Return [x, y] of the center of cell containing provided text 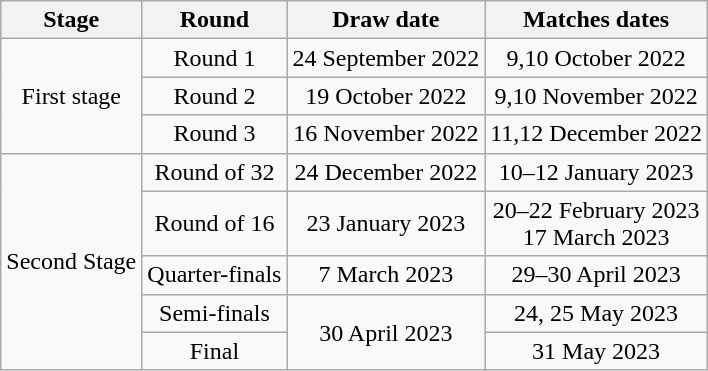
31 May 2023 [596, 351]
19 October 2022 [386, 96]
First stage [72, 96]
Round [214, 20]
10–12 January 2023 [596, 172]
24 December 2022 [386, 172]
Final [214, 351]
Second Stage [72, 262]
9,10 November 2022 [596, 96]
Round 1 [214, 58]
Stage [72, 20]
Draw date [386, 20]
24, 25 May 2023 [596, 313]
Semi-finals [214, 313]
Round 2 [214, 96]
23 January 2023 [386, 224]
24 September 2022 [386, 58]
20–22 February 202317 March 2023 [596, 224]
16 November 2022 [386, 134]
Matches dates [596, 20]
9,10 October 2022 [596, 58]
11,12 December 2022 [596, 134]
Round 3 [214, 134]
Round of 32 [214, 172]
30 April 2023 [386, 332]
7 March 2023 [386, 275]
29–30 April 2023 [596, 275]
Round of 16 [214, 224]
Quarter-finals [214, 275]
